Capture the cell that displays the provided text and extract its [x, y] central coordinate. 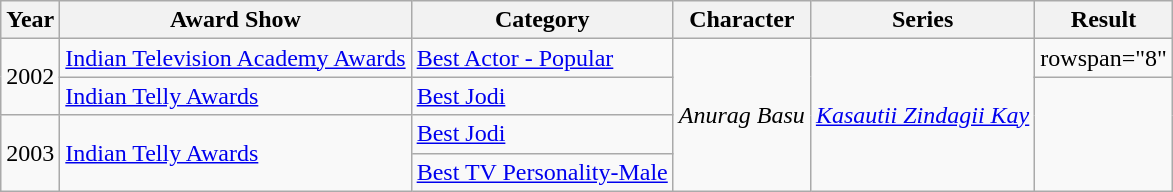
Series [922, 20]
Anurag Basu [742, 115]
Best Actor - Popular [542, 58]
Character [742, 20]
Best TV Personality-Male [542, 172]
rowspan="8" [1104, 58]
Category [542, 20]
2002 [30, 77]
Award Show [236, 20]
Year [30, 20]
Indian Television Academy Awards [236, 58]
Kasautii Zindagii Kay [922, 115]
2003 [30, 153]
Result [1104, 20]
